Provide the (x, y) coordinate of the cell's center where the given text is located.  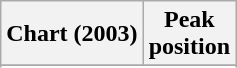
Chart (2003) (72, 34)
Peakposition (189, 34)
